Locate the cell with the specified text and output its (X, Y) center coordinate. 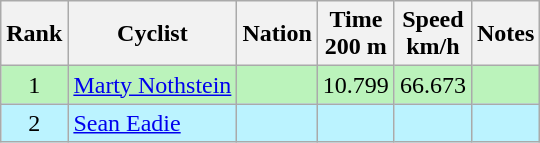
Time200 m (356, 34)
Marty Nothstein (152, 85)
Nation (277, 34)
Cyclist (152, 34)
Speedkm/h (432, 34)
Rank (34, 34)
1 (34, 85)
66.673 (432, 85)
Notes (505, 34)
Sean Eadie (152, 123)
2 (34, 123)
10.799 (356, 85)
